Capture the cell that displays the provided text and extract its [X, Y] central coordinate. 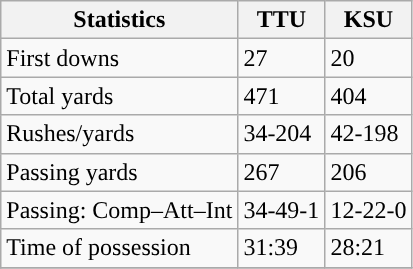
31:39 [282, 248]
471 [282, 96]
42-198 [368, 134]
Time of possession [120, 248]
28:21 [368, 248]
Rushes/yards [120, 134]
Statistics [120, 20]
First downs [120, 58]
404 [368, 96]
12-22-0 [368, 210]
267 [282, 172]
Passing yards [120, 172]
27 [282, 58]
Passing: Comp–Att–Int [120, 210]
34-204 [282, 134]
20 [368, 58]
TTU [282, 20]
34-49-1 [282, 210]
Total yards [120, 96]
206 [368, 172]
KSU [368, 20]
